Scan for the cell matching the given text and deliver its (X, Y) coordinate at center. 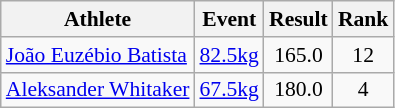
67.5kg (228, 90)
Rank (364, 19)
82.5kg (228, 55)
Athlete (98, 19)
Result (298, 19)
180.0 (298, 90)
Aleksander Whitaker (98, 90)
165.0 (298, 55)
4 (364, 90)
Event (228, 19)
12 (364, 55)
João Euzébio Batista (98, 55)
